From the cell containing the given text, extract its center point as (X, Y) coordinate. 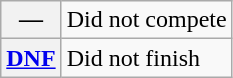
Did not finish (146, 58)
— (31, 20)
DNF (31, 58)
Did not compete (146, 20)
